Output the (X, Y) coordinate of the center of the cell containing the given text.  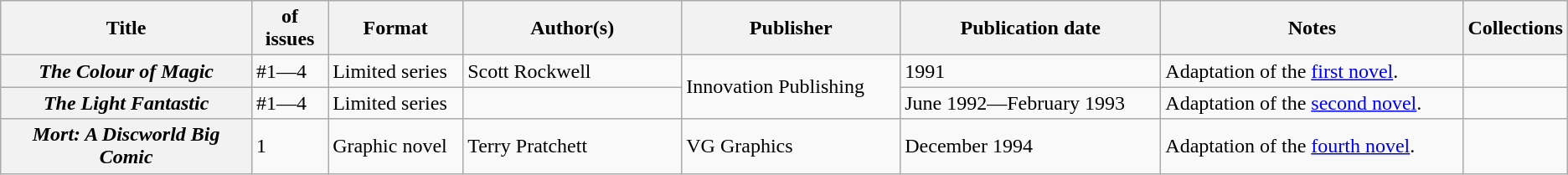
Publication date (1030, 28)
December 1994 (1030, 146)
Notes (1312, 28)
of issues (290, 28)
Scott Rockwell (573, 71)
June 1992—February 1993 (1030, 103)
Adaptation of the second novel. (1312, 103)
Mort: A Discworld Big Comic (126, 146)
Adaptation of the fourth novel. (1312, 146)
Terry Pratchett (573, 146)
Graphic novel (395, 146)
The Light Fantastic (126, 103)
Author(s) (573, 28)
1 (290, 146)
1991 (1030, 71)
Collections (1515, 28)
The Colour of Magic (126, 71)
Innovation Publishing (791, 87)
Adaptation of the first novel. (1312, 71)
Publisher (791, 28)
Title (126, 28)
Format (395, 28)
VG Graphics (791, 146)
